Provide the (X, Y) coordinate of the cell's center where the given text is located.  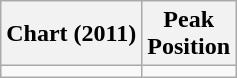
Chart (2011) (72, 34)
PeakPosition (189, 34)
